Output the [X, Y] coordinate of the center of the cell containing the given text.  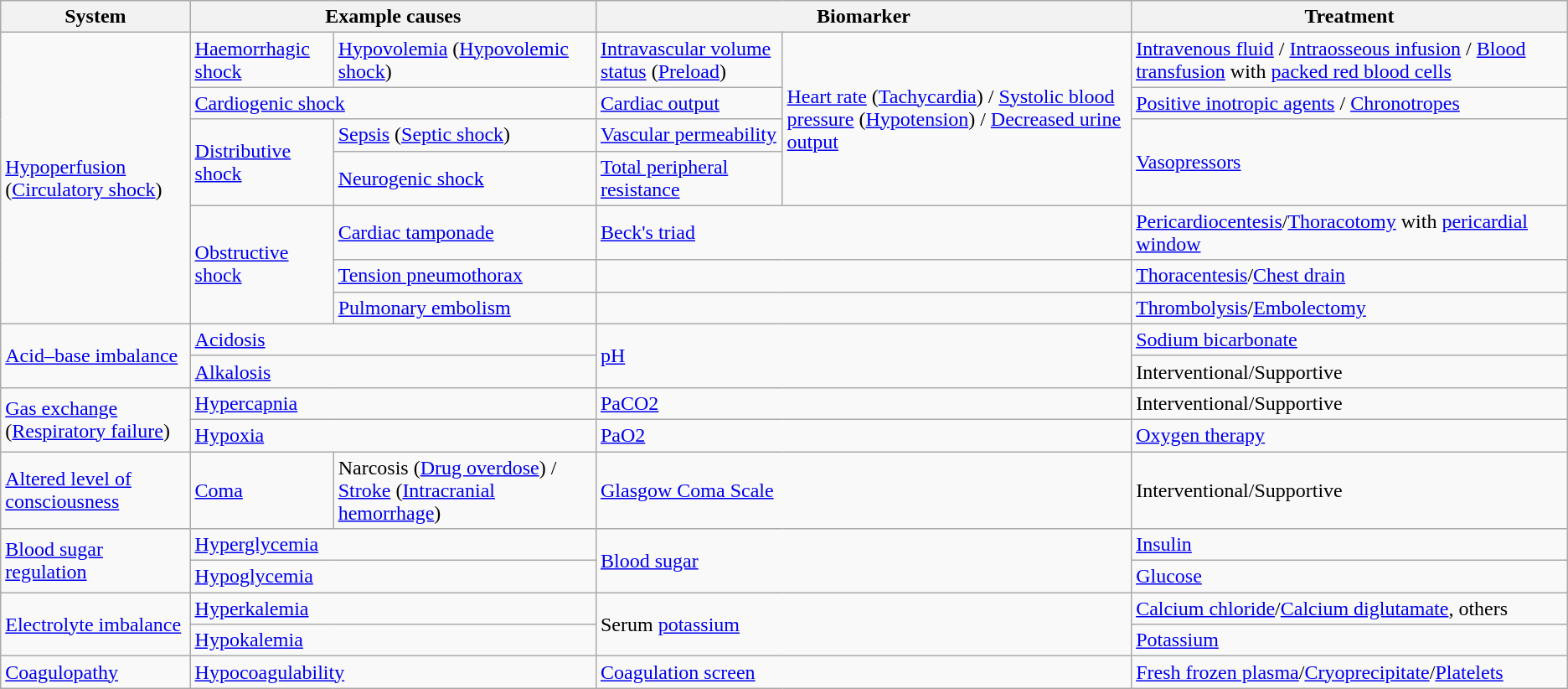
Hypovolemia (Hypovolemic shock) [464, 60]
Hypoxia [393, 435]
Hyperkalemia [393, 609]
Obstructive shock [261, 265]
Acidosis [393, 339]
Insulin [1350, 545]
Biomarker [863, 17]
Thoracentesis/Chest drain [1350, 276]
Sepsis (Septic shock) [464, 135]
Altered level of consciousness [95, 490]
Pericardiocentesis/Thoracotomy with pericardial window [1350, 233]
Cardiogenic shock [393, 103]
Coagulopathy [95, 672]
Intravascular volume status (Preload) [689, 60]
Treatment [1350, 17]
Calcium chloride/Calcium diglutamate, others [1350, 609]
Oxygen therapy [1350, 435]
Intravenous fluid / Intraosseous infusion / Blood transfusion with packed red blood cells [1350, 60]
Hypokalemia [393, 640]
Narcosis (Drug overdose) / Stroke (Intracranial hemorrhage) [464, 490]
Glasgow Coma Scale [863, 490]
Hyperglycemia [393, 545]
Alkalosis [393, 371]
PaO2 [863, 435]
Hypoperfusion (Circulatory shock) [95, 178]
Electrolyte imbalance [95, 624]
Pulmonary embolism [464, 308]
PaCO2 [863, 403]
Hypercapnia [393, 403]
Heart rate (Tachycardia) / Systolic blood pressure (Hypotension) / Decreased urine output [957, 119]
Cardiac tamponade [464, 233]
Serum potassium [863, 624]
Thrombolysis/Embolectomy [1350, 308]
Blood sugar regulation [95, 561]
Tension pneumothorax [464, 276]
Haemorrhagic shock [261, 60]
Coma [261, 490]
Distributive shock [261, 163]
Neurogenic shock [464, 178]
Vascular permeability [689, 135]
Potassium [1350, 640]
Fresh frozen plasma/Cryoprecipitate/Platelets [1350, 672]
pH [863, 355]
Glucose [1350, 577]
Sodium bicarbonate [1350, 339]
System [95, 17]
Example causes [393, 17]
Gas exchange (Respiratory failure) [95, 419]
Acid–base imbalance [95, 355]
Vasopressors [1350, 163]
Coagulation screen [863, 672]
Positive inotropic agents / Chronotropes [1350, 103]
Hypoglycemia [393, 577]
Blood sugar [863, 561]
Beck's triad [863, 233]
Hypocoagulability [393, 672]
Cardiac output [689, 103]
Total peripheral resistance [689, 178]
